Output the [x, y] coordinate of the center of the cell containing the given text.  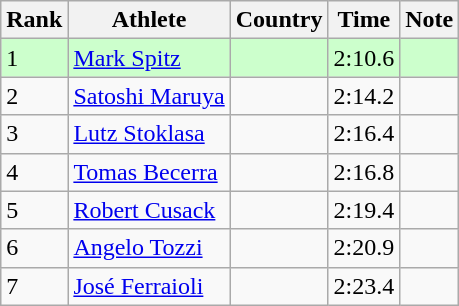
Athlete [149, 20]
2:14.2 [364, 96]
Time [364, 20]
Rank [34, 20]
4 [34, 172]
3 [34, 134]
Tomas Becerra [149, 172]
1 [34, 58]
Lutz Stoklasa [149, 134]
Mark Spitz [149, 58]
2:19.4 [364, 210]
José Ferraioli [149, 286]
2:23.4 [364, 286]
2:16.4 [364, 134]
5 [34, 210]
Country [279, 20]
2:16.8 [364, 172]
6 [34, 248]
2:10.6 [364, 58]
2 [34, 96]
2:20.9 [364, 248]
Robert Cusack [149, 210]
7 [34, 286]
Angelo Tozzi [149, 248]
Note [430, 20]
Satoshi Maruya [149, 96]
